From the cell containing the given text, extract its center point as (X, Y) coordinate. 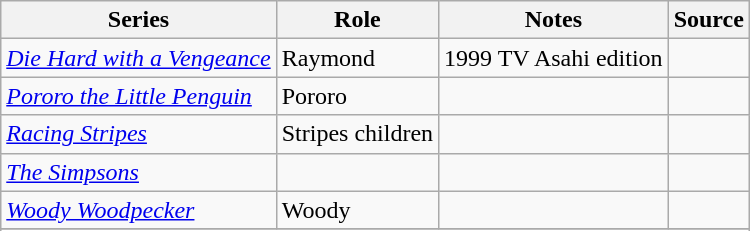
Woody Woodpecker (138, 210)
Raymond (357, 58)
Source (708, 20)
The Simpsons (138, 172)
Woody (357, 210)
Pororo (357, 96)
Stripes children (357, 134)
Series (138, 20)
Role (357, 20)
1999 TV Asahi edition (554, 58)
Notes (554, 20)
Die Hard with a Vengeance (138, 58)
Racing Stripes (138, 134)
Pororo the Little Penguin (138, 96)
